Scan for the cell matching the given text and deliver its [X, Y] coordinate at center. 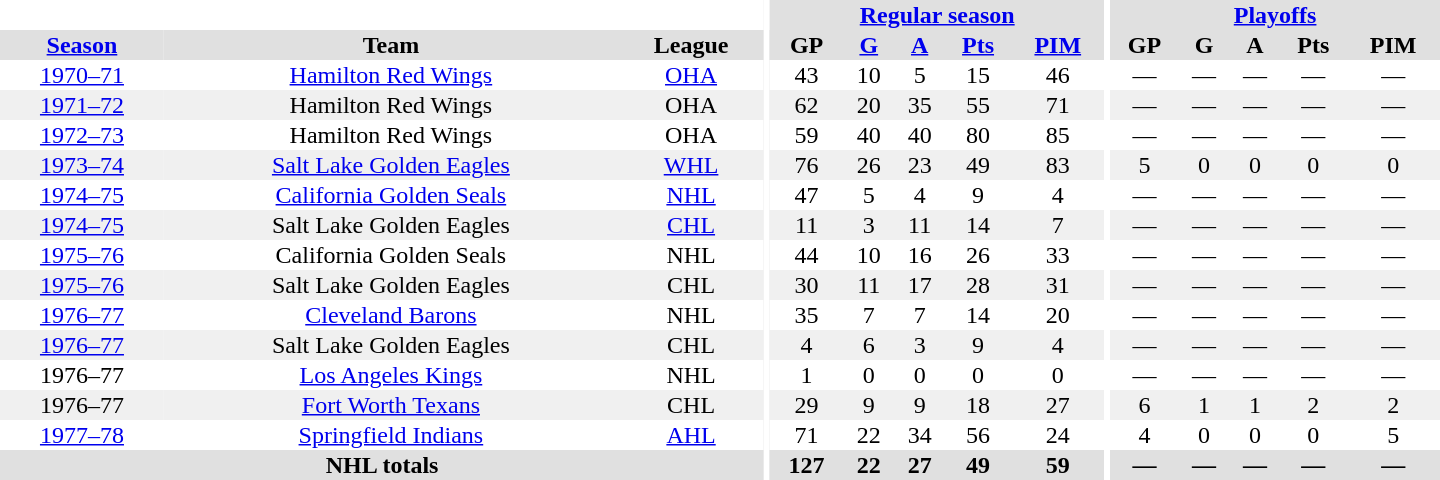
Playoffs [1275, 15]
League [691, 45]
23 [920, 165]
43 [806, 75]
127 [806, 465]
83 [1058, 165]
29 [806, 405]
34 [920, 435]
28 [978, 285]
Team [391, 45]
17 [920, 285]
55 [978, 105]
NHL totals [382, 465]
Springfield Indians [391, 435]
24 [1058, 435]
31 [1058, 285]
1970–71 [82, 75]
Season [82, 45]
76 [806, 165]
80 [978, 135]
16 [920, 255]
47 [806, 195]
1973–74 [82, 165]
44 [806, 255]
AHL [691, 435]
33 [1058, 255]
18 [978, 405]
46 [1058, 75]
1972–73 [82, 135]
56 [978, 435]
62 [806, 105]
1971–72 [82, 105]
Los Angeles Kings [391, 375]
15 [978, 75]
WHL [691, 165]
1977–78 [82, 435]
30 [806, 285]
Fort Worth Texans [391, 405]
85 [1058, 135]
Regular season [938, 15]
Cleveland Barons [391, 315]
